From the cell containing the given text, extract its center point as [x, y] coordinate. 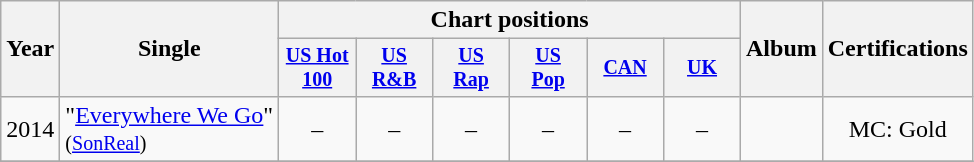
Single [170, 49]
MC: Gold [898, 128]
Chart positions [510, 20]
UK [702, 68]
Year [30, 49]
"Everywhere We Go"(SonReal) [170, 128]
Album [782, 49]
US Pop [548, 68]
2014 [30, 128]
USR&B [394, 68]
Certifications [898, 49]
CAN [626, 68]
US Rap [472, 68]
US Hot 100 [318, 68]
